Pinpoint the cell where the given text exists, returning its (x, y) midpoint coordinate. 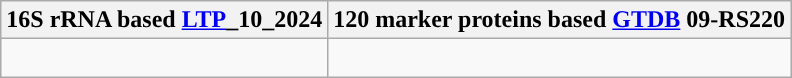
16S rRNA based LTP_10_2024 (164, 20)
120 marker proteins based GTDB 09-RS220 (560, 20)
